Capture the cell that displays the provided text and extract its (X, Y) central coordinate. 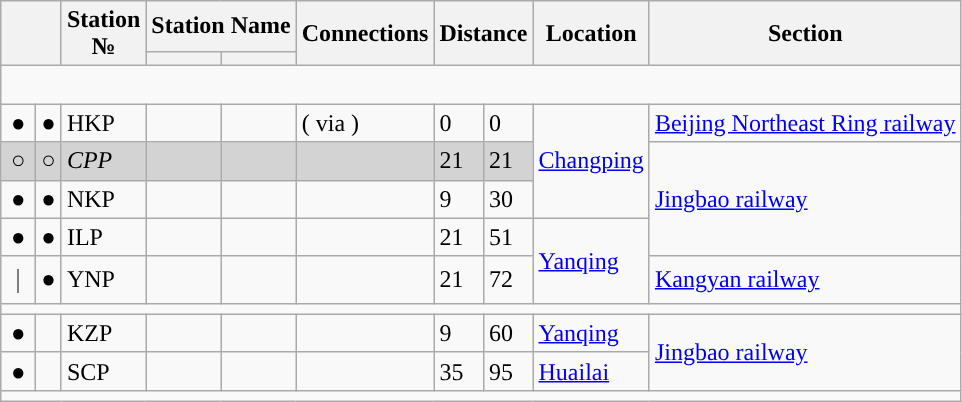
Connections (365, 34)
YNP (103, 280)
SCP (103, 371)
Huailai (591, 371)
｜ (18, 280)
( via ) (365, 123)
95 (508, 371)
Kangyan railway (805, 280)
NKP (103, 199)
Station№ (103, 34)
72 (508, 280)
30 (508, 199)
KZP (103, 333)
Distance (484, 34)
60 (508, 333)
Location (591, 34)
ILP (103, 237)
CPP (103, 161)
51 (508, 237)
Changping (591, 161)
Beijing Northeast Ring railway (805, 123)
Section (805, 34)
Station Name (221, 26)
35 (459, 371)
HKP (103, 123)
